Extract the (x, y) coordinate from the center of the cell holding the provided text.  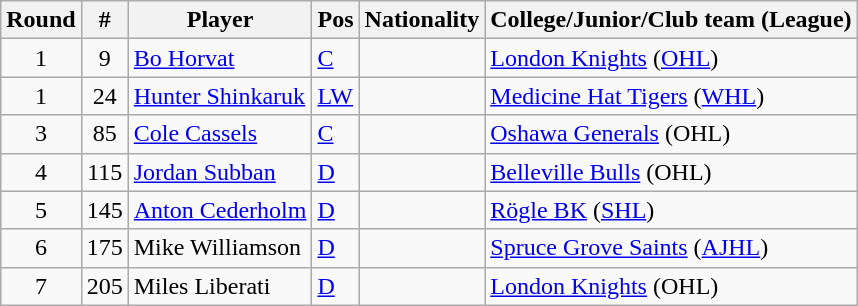
145 (104, 210)
6 (41, 248)
Oshawa Generals (OHL) (671, 134)
3 (41, 134)
LW (336, 96)
# (104, 20)
Nationality (422, 20)
Belleville Bulls (OHL) (671, 172)
9 (104, 58)
Hunter Shinkaruk (220, 96)
7 (41, 286)
205 (104, 286)
5 (41, 210)
College/Junior/Club team (League) (671, 20)
Spruce Grove Saints (AJHL) (671, 248)
Mike Williamson (220, 248)
Miles Liberati (220, 286)
Cole Cassels (220, 134)
Bo Horvat (220, 58)
Jordan Subban (220, 172)
Anton Cederholm (220, 210)
Player (220, 20)
Medicine Hat Tigers (WHL) (671, 96)
24 (104, 96)
175 (104, 248)
Pos (336, 20)
Rögle BK (SHL) (671, 210)
Round (41, 20)
4 (41, 172)
115 (104, 172)
85 (104, 134)
